Search for the cell housing the specified text and yield its (X, Y) center coordinate. 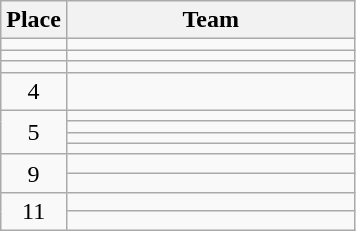
5 (34, 132)
Place (34, 20)
9 (34, 173)
4 (34, 91)
Team (210, 20)
11 (34, 211)
